From the cell containing the given text, extract its center point as [x, y] coordinate. 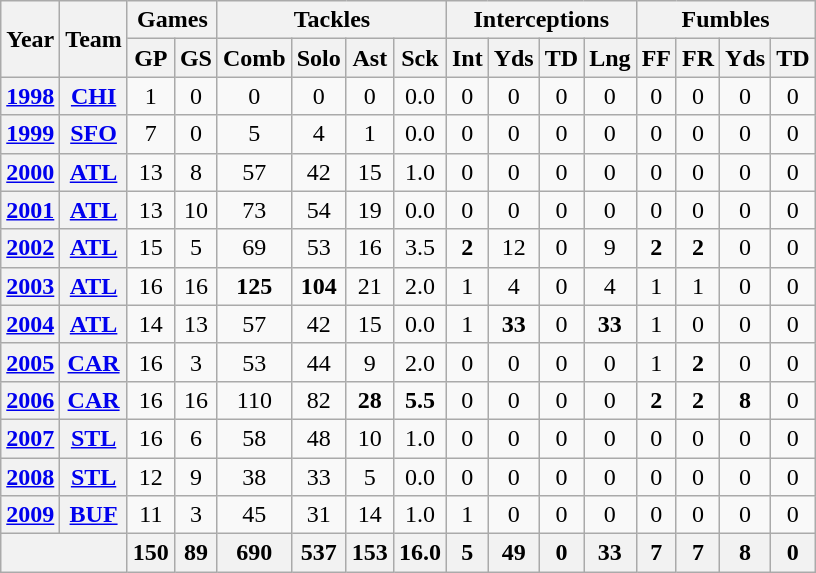
19 [370, 210]
89 [196, 553]
2007 [30, 438]
2009 [30, 515]
537 [318, 553]
3.5 [420, 248]
GS [196, 58]
153 [370, 553]
45 [254, 515]
5.5 [420, 400]
Ast [370, 58]
31 [318, 515]
Games [172, 20]
FF [656, 58]
Team [94, 39]
104 [318, 286]
Interceptions [541, 20]
110 [254, 400]
49 [514, 553]
2000 [30, 172]
Lng [610, 58]
69 [254, 248]
GP [150, 58]
BUF [94, 515]
150 [150, 553]
1998 [30, 96]
2005 [30, 362]
54 [318, 210]
690 [254, 553]
Fumbles [726, 20]
16.0 [420, 553]
1999 [30, 134]
38 [254, 477]
FR [698, 58]
2006 [30, 400]
2003 [30, 286]
58 [254, 438]
SFO [94, 134]
82 [318, 400]
2001 [30, 210]
Comb [254, 58]
125 [254, 286]
21 [370, 286]
48 [318, 438]
11 [150, 515]
73 [254, 210]
CHI [94, 96]
Int [467, 58]
2002 [30, 248]
Year [30, 39]
Tackles [332, 20]
28 [370, 400]
Sck [420, 58]
44 [318, 362]
2008 [30, 477]
Solo [318, 58]
6 [196, 438]
2004 [30, 324]
